Search for the cell housing the specified text and yield its (X, Y) center coordinate. 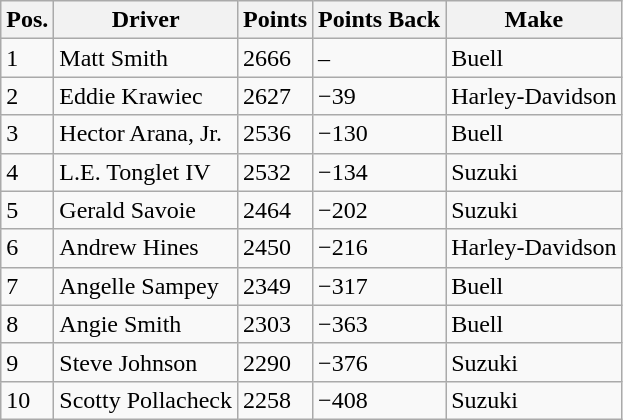
2532 (276, 172)
Points Back (380, 20)
2464 (276, 210)
– (380, 58)
Pos. (28, 20)
−317 (380, 286)
6 (28, 248)
3 (28, 134)
Eddie Krawiec (146, 96)
Make (534, 20)
4 (28, 172)
9 (28, 362)
2450 (276, 248)
Gerald Savoie (146, 210)
−39 (380, 96)
−130 (380, 134)
8 (28, 324)
L.E. Tonglet IV (146, 172)
Points (276, 20)
2303 (276, 324)
Matt Smith (146, 58)
10 (28, 400)
−134 (380, 172)
Andrew Hines (146, 248)
−363 (380, 324)
Hector Arana, Jr. (146, 134)
−376 (380, 362)
2536 (276, 134)
5 (28, 210)
Driver (146, 20)
1 (28, 58)
2258 (276, 400)
Angie Smith (146, 324)
−202 (380, 210)
Steve Johnson (146, 362)
Angelle Sampey (146, 286)
2666 (276, 58)
Scotty Pollacheck (146, 400)
2290 (276, 362)
−216 (380, 248)
2627 (276, 96)
2 (28, 96)
7 (28, 286)
2349 (276, 286)
−408 (380, 400)
